Capture the cell that displays the provided text and extract its (X, Y) central coordinate. 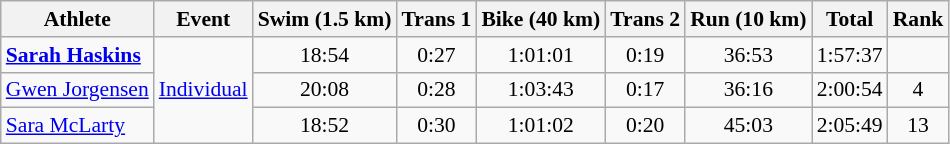
Rank (918, 19)
45:03 (748, 126)
18:54 (325, 55)
Gwen Jorgensen (78, 90)
Sarah Haskins (78, 55)
2:00:54 (850, 90)
Total (850, 19)
0:20 (645, 126)
Event (204, 19)
4 (918, 90)
0:19 (645, 55)
Bike (40 km) (540, 19)
2:05:49 (850, 126)
0:30 (436, 126)
Individual (204, 90)
0:27 (436, 55)
1:01:01 (540, 55)
Athlete (78, 19)
1:03:43 (540, 90)
20:08 (325, 90)
36:53 (748, 55)
1:01:02 (540, 126)
Sara McLarty (78, 126)
1:57:37 (850, 55)
36:16 (748, 90)
Swim (1.5 km) (325, 19)
Run (10 km) (748, 19)
13 (918, 126)
Trans 1 (436, 19)
18:52 (325, 126)
0:28 (436, 90)
Trans 2 (645, 19)
0:17 (645, 90)
